Locate the cell with the specified text and output its [X, Y] center coordinate. 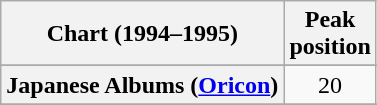
20 [330, 85]
Japanese Albums (Oricon) [142, 85]
Chart (1994–1995) [142, 34]
Peakposition [330, 34]
